Capture the cell that displays the provided text and extract its [X, Y] central coordinate. 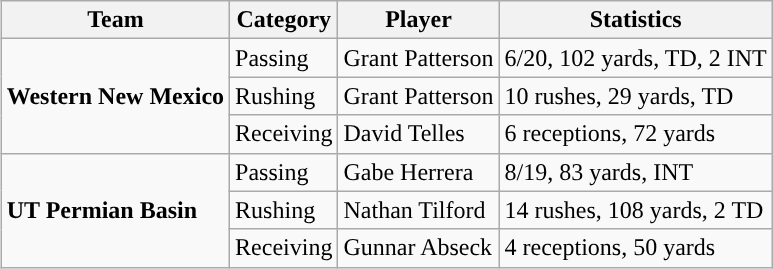
10 rushes, 29 yards, TD [636, 96]
David Telles [418, 134]
UT Permian Basin [115, 210]
8/19, 83 yards, INT [636, 172]
14 rushes, 108 yards, 2 TD [636, 210]
Gunnar Abseck [418, 248]
6 receptions, 72 yards [636, 134]
4 receptions, 50 yards [636, 248]
Team [115, 20]
Gabe Herrera [418, 172]
Player [418, 20]
Western New Mexico [115, 96]
Statistics [636, 20]
6/20, 102 yards, TD, 2 INT [636, 58]
Nathan Tilford [418, 210]
Category [284, 20]
